Provide the (X, Y) coordinate of the cell's center where the given text is located.  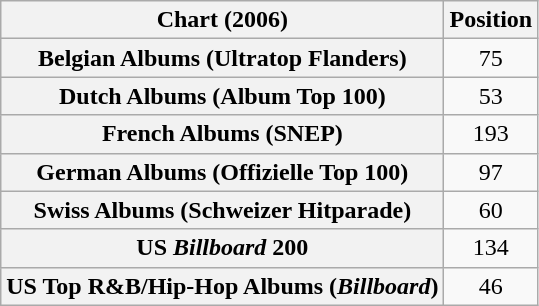
French Albums (SNEP) (222, 134)
Belgian Albums (Ultratop Flanders) (222, 58)
Dutch Albums (Album Top 100) (222, 96)
97 (491, 172)
German Albums (Offizielle Top 100) (222, 172)
Position (491, 20)
US Top R&B/Hip-Hop Albums (Billboard) (222, 286)
46 (491, 286)
Chart (2006) (222, 20)
US Billboard 200 (222, 248)
75 (491, 58)
60 (491, 210)
134 (491, 248)
Swiss Albums (Schweizer Hitparade) (222, 210)
193 (491, 134)
53 (491, 96)
